From the cell containing the given text, extract its center point as (X, Y) coordinate. 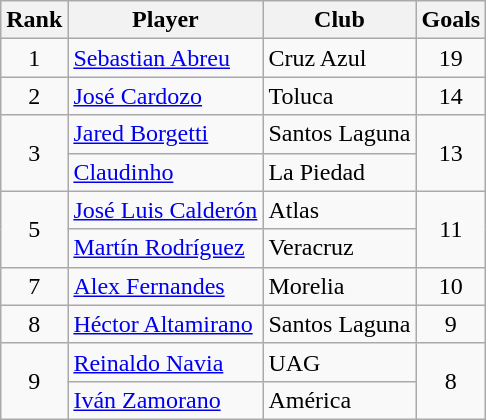
11 (451, 229)
La Piedad (340, 172)
José Luis Calderón (166, 210)
2 (34, 96)
7 (34, 286)
Rank (34, 20)
Sebastian Abreu (166, 58)
Héctor Altamirano (166, 324)
Martín Rodríguez (166, 248)
Jared Borgetti (166, 134)
3 (34, 153)
Club (340, 20)
13 (451, 153)
Claudinho (166, 172)
Cruz Azul (340, 58)
Iván Zamorano (166, 400)
UAG (340, 362)
José Cardozo (166, 96)
5 (34, 229)
19 (451, 58)
Atlas (340, 210)
Veracruz (340, 248)
Player (166, 20)
Alex Fernandes (166, 286)
Goals (451, 20)
Toluca (340, 96)
10 (451, 286)
América (340, 400)
Morelia (340, 286)
1 (34, 58)
Reinaldo Navia (166, 362)
14 (451, 96)
